Search for the cell housing the specified text and yield its (X, Y) center coordinate. 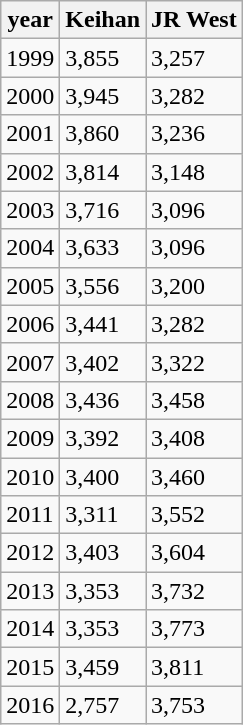
3,860 (103, 134)
2,757 (103, 705)
1999 (30, 58)
2007 (30, 362)
3,322 (194, 362)
3,814 (103, 172)
3,403 (103, 553)
3,753 (194, 705)
2015 (30, 667)
3,311 (103, 515)
2002 (30, 172)
3,441 (103, 324)
3,458 (194, 400)
2003 (30, 210)
2014 (30, 629)
JR West (194, 20)
3,236 (194, 134)
3,392 (103, 438)
3,633 (103, 248)
3,257 (194, 58)
3,552 (194, 515)
2016 (30, 705)
2005 (30, 286)
3,148 (194, 172)
3,436 (103, 400)
year (30, 20)
3,408 (194, 438)
2000 (30, 96)
Keihan (103, 20)
3,855 (103, 58)
2012 (30, 553)
3,945 (103, 96)
3,811 (194, 667)
3,402 (103, 362)
3,459 (103, 667)
3,400 (103, 477)
3,200 (194, 286)
2009 (30, 438)
2013 (30, 591)
3,716 (103, 210)
2011 (30, 515)
2010 (30, 477)
2004 (30, 248)
2008 (30, 400)
3,556 (103, 286)
2006 (30, 324)
3,460 (194, 477)
3,732 (194, 591)
2001 (30, 134)
3,604 (194, 553)
3,773 (194, 629)
